Return (X, Y) of the center of cell containing provided text 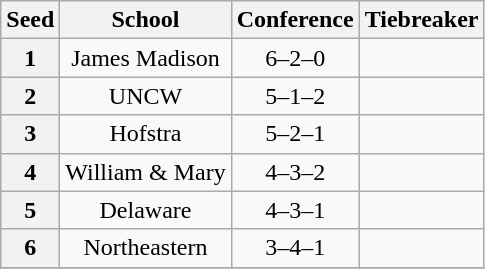
6 (30, 248)
5–2–1 (295, 134)
Conference (295, 20)
6–2–0 (295, 58)
4 (30, 172)
Seed (30, 20)
Delaware (146, 210)
William & Mary (146, 172)
3–4–1 (295, 248)
James Madison (146, 58)
4–3–1 (295, 210)
5 (30, 210)
1 (30, 58)
UNCW (146, 96)
5–1–2 (295, 96)
Northeastern (146, 248)
2 (30, 96)
School (146, 20)
4–3–2 (295, 172)
Tiebreaker (422, 20)
Hofstra (146, 134)
3 (30, 134)
